Identify which cell holds the provided text, then report its [x, y] central coordinate. 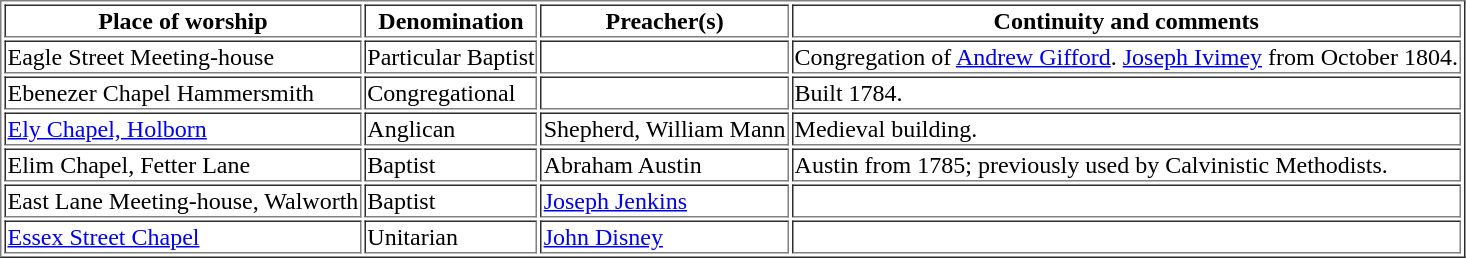
Abraham Austin [665, 164]
Austin from 1785; previously used by Calvinistic Methodists. [1126, 164]
Shepherd, William Mann [665, 128]
Elim Chapel, Fetter Lane [182, 164]
Eagle Street Meeting-house [182, 56]
Preacher(s) [665, 20]
Place of worship [182, 20]
Particular Baptist [450, 56]
Ely Chapel, Holborn [182, 128]
Ebenezer Chapel Hammersmith [182, 92]
Medieval building. [1126, 128]
Congregation of Andrew Gifford. Joseph Ivimey from October 1804. [1126, 56]
Continuity and comments [1126, 20]
John Disney [665, 236]
Denomination [450, 20]
Congregational [450, 92]
East Lane Meeting-house, Walworth [182, 200]
Joseph Jenkins [665, 200]
Built 1784. [1126, 92]
Unitarian [450, 236]
Anglican [450, 128]
Essex Street Chapel [182, 236]
